Scan for the cell matching the given text and deliver its (x, y) coordinate at center. 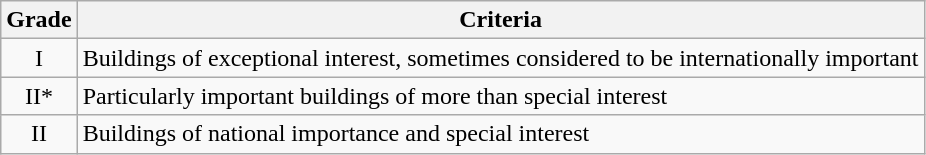
Buildings of national importance and special interest (500, 134)
Buildings of exceptional interest, sometimes considered to be internationally important (500, 58)
Criteria (500, 20)
I (39, 58)
II (39, 134)
Particularly important buildings of more than special interest (500, 96)
II* (39, 96)
Grade (39, 20)
